Locate the cell with the specified text and output its (x, y) center coordinate. 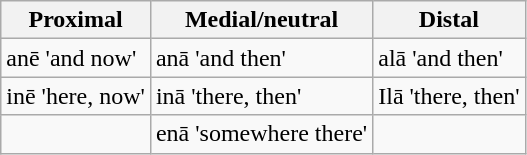
Ilā 'there, then' (449, 96)
Proximal (76, 20)
Distal (449, 20)
alā 'and then' (449, 58)
Medial/neutral (261, 20)
anā 'and then' (261, 58)
inē 'here, now' (76, 96)
anē 'and now' (76, 58)
enā 'somewhere there' (261, 134)
inā 'there, then' (261, 96)
